Identify which cell holds the provided text, then report its (X, Y) central coordinate. 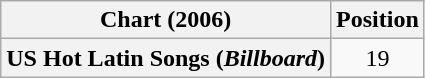
Chart (2006) (166, 20)
19 (378, 58)
US Hot Latin Songs (Billboard) (166, 58)
Position (378, 20)
